Search for the cell housing the specified text and yield its (x, y) center coordinate. 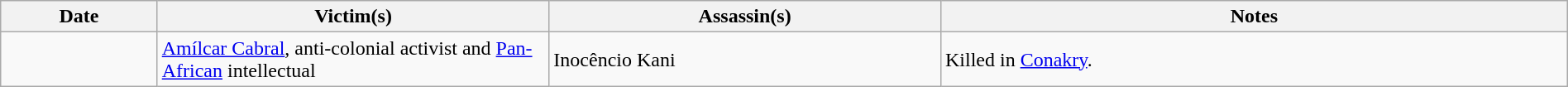
Victim(s) (353, 17)
Amílcar Cabral, anti-colonial activist and Pan-African intellectual (353, 60)
Notes (1254, 17)
Inocêncio Kani (745, 60)
Assassin(s) (745, 17)
Date (79, 17)
Killed in Conakry. (1254, 60)
